Find where the given text appears and provide that cell's center as (X, Y) coordinate. 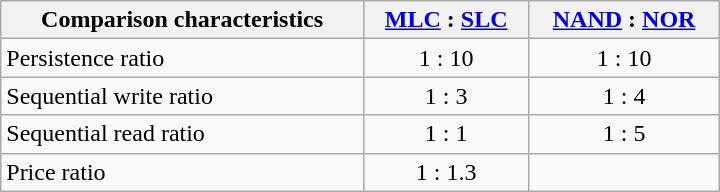
1 : 3 (446, 96)
MLC : SLC (446, 20)
Price ratio (182, 172)
1 : 5 (624, 134)
Sequential read ratio (182, 134)
1 : 1.3 (446, 172)
Persistence ratio (182, 58)
NAND : NOR (624, 20)
Comparison characteristics (182, 20)
Sequential write ratio (182, 96)
1 : 4 (624, 96)
1 : 1 (446, 134)
